Return [x, y] of the center of cell containing provided text 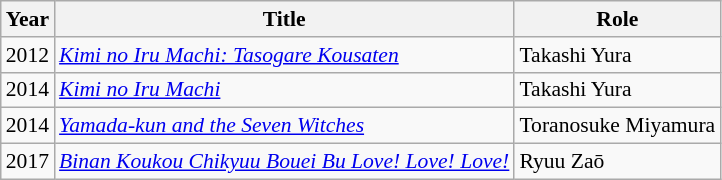
Title [284, 19]
2012 [28, 55]
Toranosuke Miyamura [617, 126]
Year [28, 19]
Kimi no Iru Machi [284, 90]
Kimi no Iru Machi: Tasogare Kousaten [284, 55]
Binan Koukou Chikyuu Bouei Bu Love! Love! Love! [284, 162]
Yamada-kun and the Seven Witches [284, 126]
Ryuu Zaō [617, 162]
Role [617, 19]
2017 [28, 162]
